For the text-containing cell, return its midpoint in [X, Y] coordinate format. 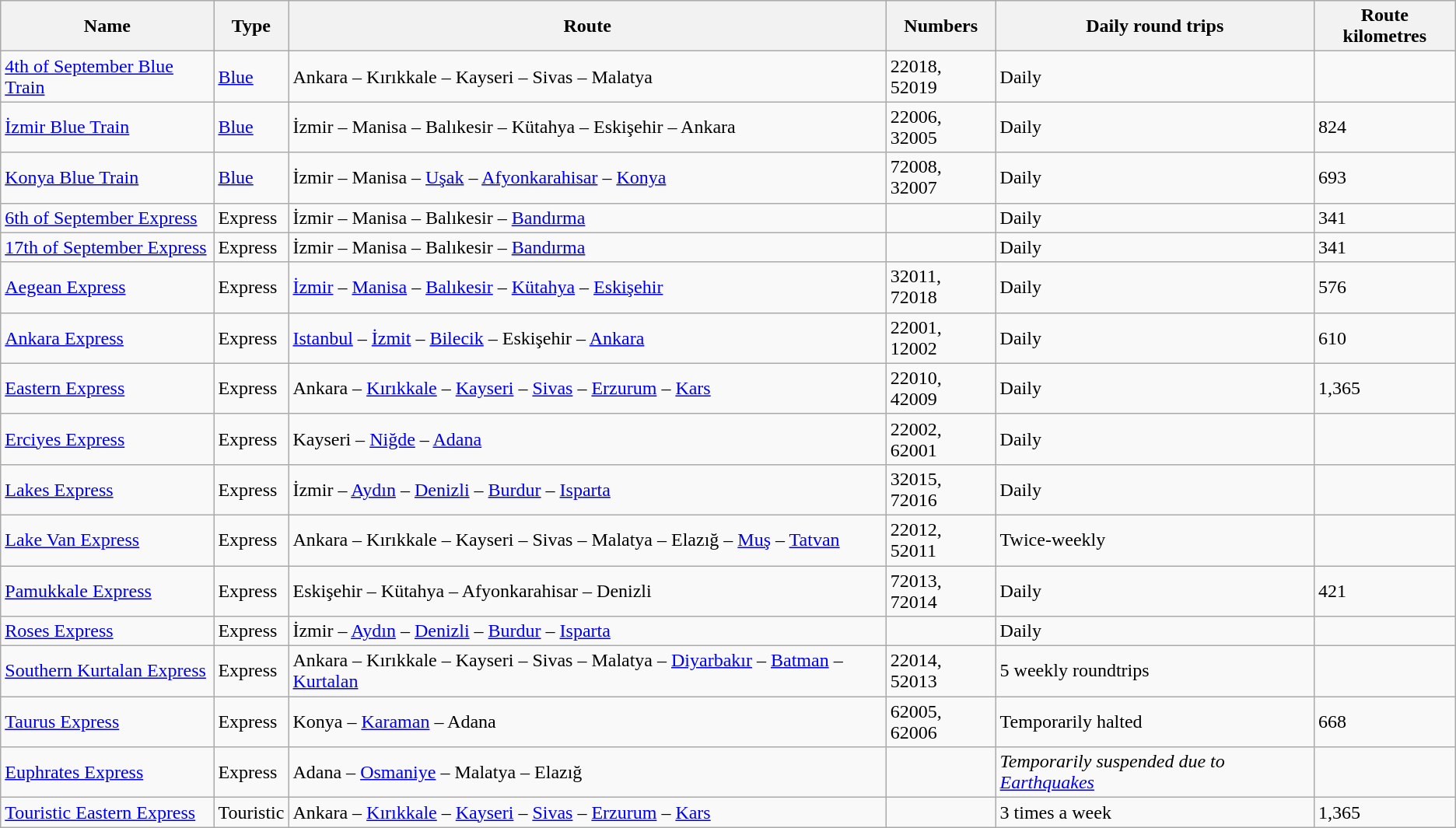
Ankara – Kırıkkale – Kayseri – Sivas – Malatya – Elazığ – Muş – Tatvan [587, 540]
Euphrates Express [107, 773]
22001, 12002 [941, 337]
22012, 52011 [941, 540]
Kayseri – Niğde – Adana [587, 438]
17th of September Express [107, 247]
Touristic Eastern Express [107, 812]
62005, 62006 [941, 721]
Eastern Express [107, 389]
Route kilometres [1384, 26]
668 [1384, 721]
22006, 32005 [941, 128]
Type [251, 26]
Ankara Express [107, 337]
Lakes Express [107, 490]
22018, 52019 [941, 76]
22002, 62001 [941, 438]
Taurus Express [107, 721]
Temporarily halted [1154, 721]
421 [1384, 591]
22010, 42009 [941, 389]
Twice-weekly [1154, 540]
İzmir Blue Train [107, 128]
Route [587, 26]
824 [1384, 128]
Eskişehir – Kütahya – Afyonkarahisar – Denizli [587, 591]
Pamukkale Express [107, 591]
Lake Van Express [107, 540]
Name [107, 26]
Temporarily suspended due to Earthquakes [1154, 773]
Ankara – Kırıkkale – Kayseri – Sivas – Malatya [587, 76]
Istanbul – İzmit – Bilecik – Eskişehir – Ankara [587, 337]
72008, 32007 [941, 177]
Ankara – Kırıkkale – Kayseri – Sivas – Malatya – Diyarbakır – Batman – Kurtalan [587, 672]
32011, 72018 [941, 288]
610 [1384, 337]
32015, 72016 [941, 490]
5 weekly roundtrips [1154, 672]
İzmir – Manisa – Uşak – Afyonkarahisar – Konya [587, 177]
Konya – Karaman – Adana [587, 721]
Konya Blue Train [107, 177]
Erciyes Express [107, 438]
22014, 52013 [941, 672]
Adana – Osmaniye – Malatya – Elazığ [587, 773]
Aegean Express [107, 288]
Numbers [941, 26]
72013, 72014 [941, 591]
6th of September Express [107, 218]
4th of September Blue Train [107, 76]
693 [1384, 177]
Daily round trips [1154, 26]
Southern Kurtalan Express [107, 672]
576 [1384, 288]
3 times a week [1154, 812]
İzmir – Manisa – Balıkesir – Kütahya – Eskişehir [587, 288]
Touristic [251, 812]
Roses Express [107, 631]
İzmir – Manisa – Balıkesir – Kütahya – Eskişehir – Ankara [587, 128]
